From the cell containing the given text, extract its center point as (X, Y) coordinate. 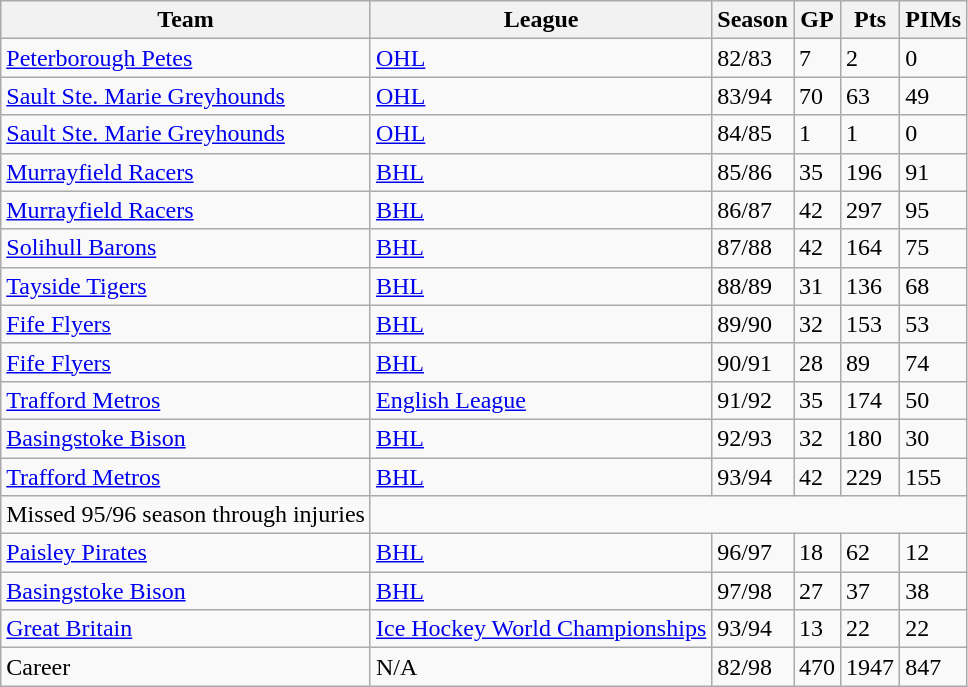
196 (870, 172)
Tayside Tigers (186, 286)
229 (870, 477)
Ice Hockey World Championships (540, 629)
Pts (870, 20)
74 (934, 362)
847 (934, 667)
164 (870, 248)
50 (934, 400)
49 (934, 96)
85/86 (753, 172)
N/A (540, 667)
Season (753, 20)
38 (934, 591)
68 (934, 286)
84/85 (753, 134)
91/92 (753, 400)
89/90 (753, 324)
31 (818, 286)
136 (870, 286)
82/98 (753, 667)
92/93 (753, 438)
30 (934, 438)
Great Britain (186, 629)
Solihull Barons (186, 248)
GP (818, 20)
90/91 (753, 362)
27 (818, 591)
470 (818, 667)
155 (934, 477)
91 (934, 172)
PIMs (934, 20)
Team (186, 20)
82/83 (753, 58)
7 (818, 58)
97/98 (753, 591)
88/89 (753, 286)
Paisley Pirates (186, 553)
86/87 (753, 210)
28 (818, 362)
12 (934, 553)
174 (870, 400)
53 (934, 324)
96/97 (753, 553)
English League (540, 400)
63 (870, 96)
70 (818, 96)
297 (870, 210)
89 (870, 362)
153 (870, 324)
62 (870, 553)
95 (934, 210)
Peterborough Petes (186, 58)
Career (186, 667)
180 (870, 438)
Missed 95/96 season through injuries (186, 515)
37 (870, 591)
83/94 (753, 96)
1947 (870, 667)
League (540, 20)
87/88 (753, 248)
18 (818, 553)
75 (934, 248)
13 (818, 629)
2 (870, 58)
